Scan for the cell matching the given text and deliver its (x, y) coordinate at center. 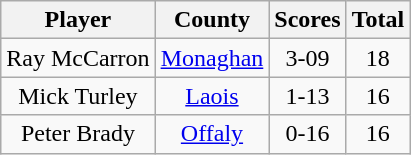
Total (378, 20)
0-16 (308, 134)
Monaghan (212, 58)
Player (78, 20)
County (212, 20)
1-13 (308, 96)
Peter Brady (78, 134)
3-09 (308, 58)
Mick Turley (78, 96)
Ray McCarron (78, 58)
Scores (308, 20)
18 (378, 58)
Laois (212, 96)
Offaly (212, 134)
